Search for the cell housing the specified text and yield its (X, Y) center coordinate. 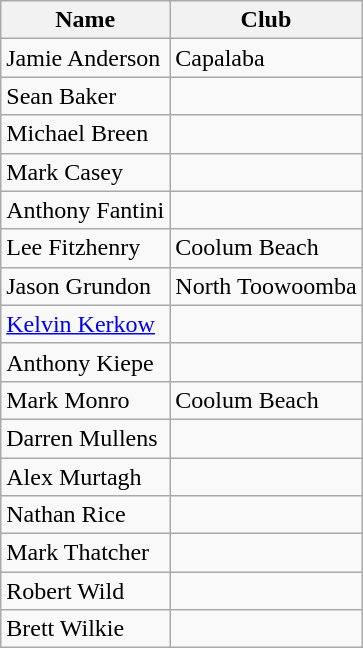
Darren Mullens (86, 438)
Mark Casey (86, 172)
Robert Wild (86, 591)
Club (266, 20)
Brett Wilkie (86, 629)
Name (86, 20)
Jamie Anderson (86, 58)
Anthony Fantini (86, 210)
Anthony Kiepe (86, 362)
Kelvin Kerkow (86, 324)
Michael Breen (86, 134)
Mark Thatcher (86, 553)
North Toowoomba (266, 286)
Mark Monro (86, 400)
Lee Fitzhenry (86, 248)
Capalaba (266, 58)
Nathan Rice (86, 515)
Jason Grundon (86, 286)
Alex Murtagh (86, 477)
Sean Baker (86, 96)
